Provide the (x, y) coordinate of the cell's center where the given text is located.  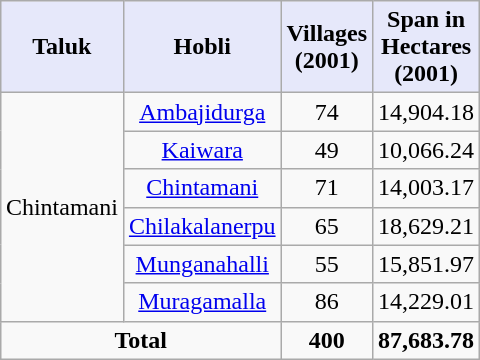
86 (327, 302)
87,683.78 (426, 340)
55 (327, 264)
49 (327, 150)
Span in Hectares (2001) (426, 47)
14,229.01 (426, 302)
Total (140, 340)
74 (327, 112)
Munganahalli (202, 264)
14,003.17 (426, 188)
10,066.24 (426, 150)
Chilakalanerpu (202, 226)
Taluk (62, 47)
Kaiwara (202, 150)
18,629.21 (426, 226)
Muragamalla (202, 302)
Villages (2001) (327, 47)
65 (327, 226)
Ambajidurga (202, 112)
400 (327, 340)
15,851.97 (426, 264)
Hobli (202, 47)
14,904.18 (426, 112)
71 (327, 188)
